Output the [x, y] coordinate of the center of the cell containing the given text.  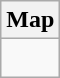
Map [30, 20]
